Pinpoint the cell where the given text exists, returning its [X, Y] midpoint coordinate. 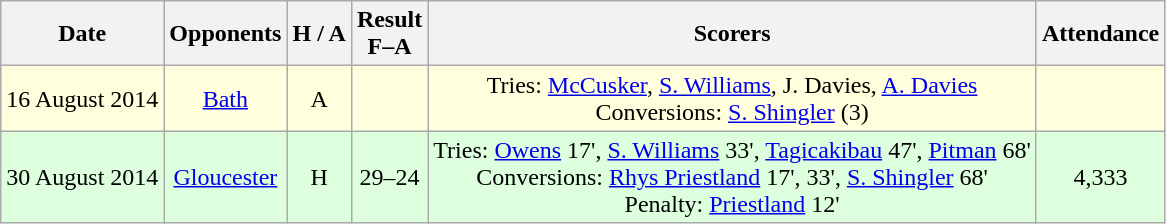
Gloucester [226, 177]
29–24 [389, 177]
Attendance [1100, 34]
Tries: Owens 17', S. Williams 33', Tagicakibau 47', Pitman 68'Conversions: Rhys Priestland 17', 33', S. Shingler 68'Penalty: Priestland 12' [732, 177]
H [319, 177]
4,333 [1100, 177]
Bath [226, 98]
H / A [319, 34]
Tries: McCusker, S. Williams, J. Davies, A. DaviesConversions: S. Shingler (3) [732, 98]
A [319, 98]
ResultF–A [389, 34]
16 August 2014 [82, 98]
30 August 2014 [82, 177]
Scorers [732, 34]
Opponents [226, 34]
Date [82, 34]
